Find where the given text appears and provide that cell's center as (x, y) coordinate. 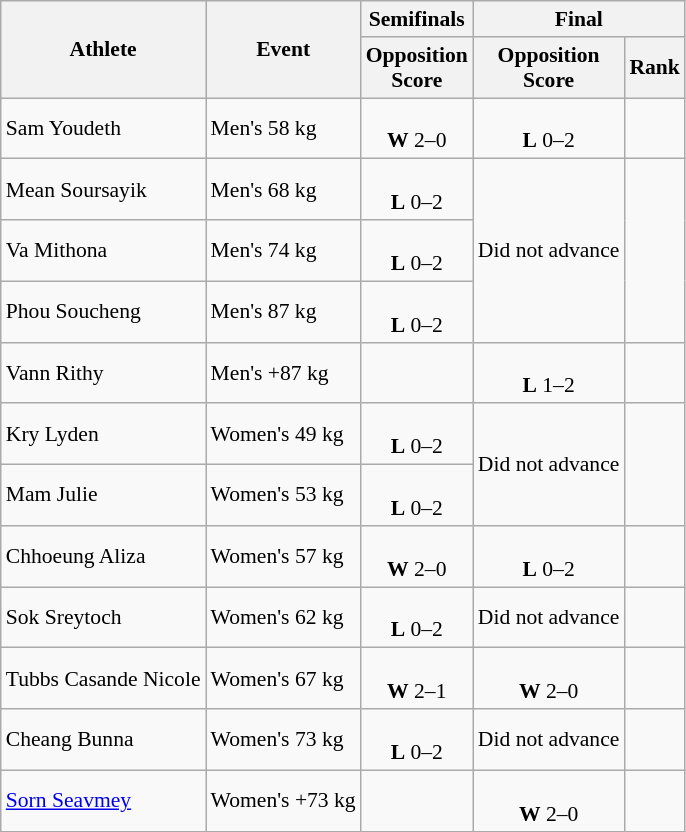
Women's 53 kg (284, 496)
Women's 49 kg (284, 434)
Kry Lyden (104, 434)
Sorn Seavmey (104, 800)
L 1–2 (549, 372)
Men's 87 kg (284, 312)
Cheang Bunna (104, 740)
Phou Soucheng (104, 312)
Women's +73 kg (284, 800)
Rank (654, 68)
Men's +87 kg (284, 372)
W 2–1 (417, 678)
Sam Youdeth (104, 128)
Women's 62 kg (284, 618)
Men's 68 kg (284, 190)
Tubbs Casande Nicole (104, 678)
Mam Julie (104, 496)
Semifinals (417, 19)
Vann Rithy (104, 372)
Women's 57 kg (284, 556)
Va Mithona (104, 250)
Women's 67 kg (284, 678)
Final (579, 19)
Sok Sreytoch (104, 618)
Men's 74 kg (284, 250)
Athlete (104, 50)
Men's 58 kg (284, 128)
Chhoeung Aliza (104, 556)
Women's 73 kg (284, 740)
Event (284, 50)
Mean Soursayik (104, 190)
